Capture the cell that displays the provided text and extract its [x, y] central coordinate. 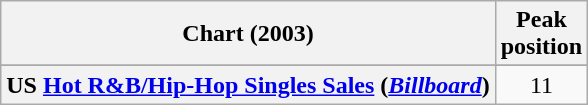
Peakposition [541, 34]
US Hot R&B/Hip-Hop Singles Sales (Billboard) [248, 85]
Chart (2003) [248, 34]
11 [541, 85]
